Extract the [X, Y] coordinate from the center of the cell holding the provided text.  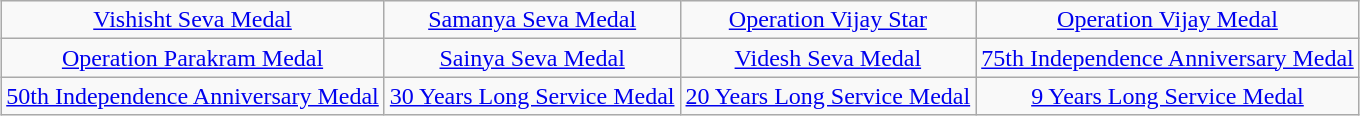
Operation Vijay Star [828, 20]
20 Years Long Service Medal [828, 96]
9 Years Long Service Medal [1168, 96]
Sainya Seva Medal [532, 58]
Samanya Seva Medal [532, 20]
75th Independence Anniversary Medal [1168, 58]
Operation Parakram Medal [193, 58]
30 Years Long Service Medal [532, 96]
50th Independence Anniversary Medal [193, 96]
Operation Vijay Medal [1168, 20]
Vishisht Seva Medal [193, 20]
Videsh Seva Medal [828, 58]
